Pinpoint the cell where the given text exists, returning its (x, y) midpoint coordinate. 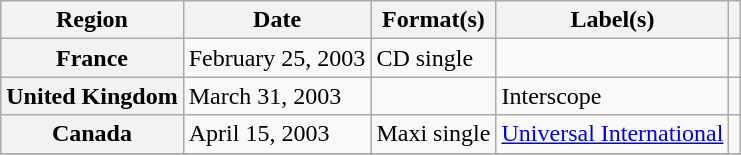
Format(s) (434, 20)
Date (277, 20)
Interscope (612, 96)
Region (92, 20)
United Kingdom (92, 96)
CD single (434, 58)
France (92, 58)
Canada (92, 134)
Maxi single (434, 134)
March 31, 2003 (277, 96)
February 25, 2003 (277, 58)
April 15, 2003 (277, 134)
Label(s) (612, 20)
Universal International (612, 134)
